Detect which cell encompasses the target text, then output its [X, Y] center coordinate. 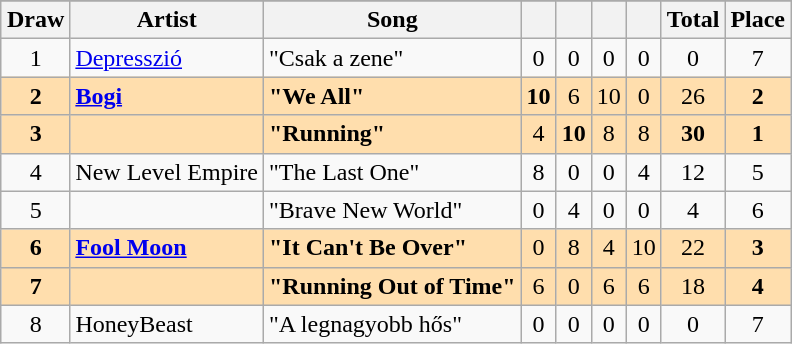
Depresszió [167, 58]
Draw [35, 20]
"The Last One" [393, 172]
12 [693, 172]
"We All" [393, 96]
22 [693, 248]
Song [393, 20]
"A legnagyobb hős" [393, 324]
"Csak a zene" [393, 58]
Total [693, 20]
30 [693, 134]
New Level Empire [167, 172]
HoneyBeast [167, 324]
"Running Out of Time" [393, 286]
"Brave New World" [393, 210]
"Running" [393, 134]
Fool Moon [167, 248]
26 [693, 96]
Place [758, 20]
Bogi [167, 96]
"It Can't Be Over" [393, 248]
18 [693, 286]
Artist [167, 20]
